Provide the [x, y] coordinate of the cell's center where the given text is located.  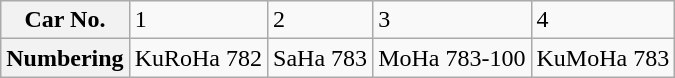
KuRoHa 782 [198, 58]
Numbering [65, 58]
KuMoHa 783 [603, 58]
1 [198, 20]
Car No. [65, 20]
4 [603, 20]
2 [320, 20]
SaHa 783 [320, 58]
MoHa 783-100 [452, 58]
3 [452, 20]
